Return the [X, Y] coordinate for the center point of the cell that contains the specified text.  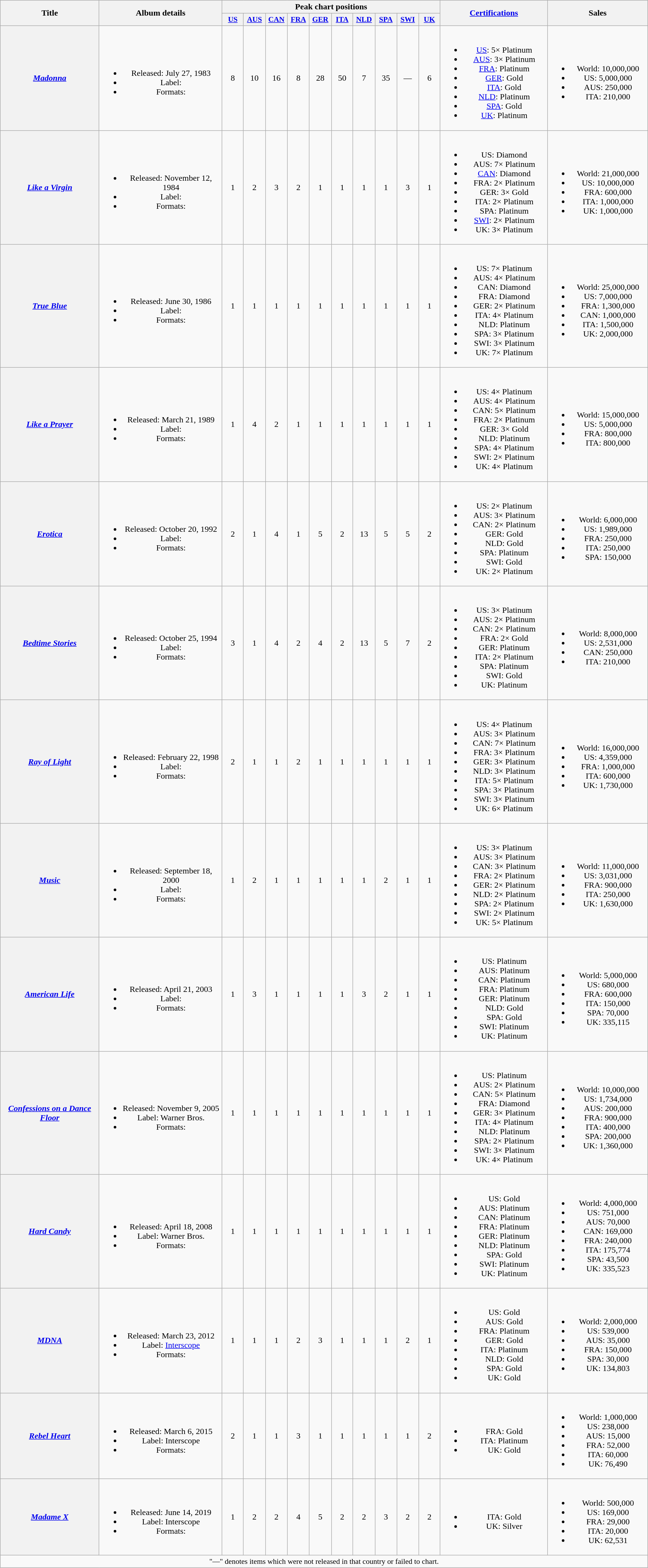
FRA: GoldITA: PlatinumUK: Gold [494, 1436]
World: 8,000,000US: 2,531,000CAN: 250,000ITA: 210,000 [598, 643]
Released: November 9, 2005Label: Warner Bros.Formats: [161, 1113]
Released: September 18, 2000Label: Formats: [161, 880]
FRA [298, 20]
6 [429, 78]
Confessions on a Dance Floor [50, 1113]
ITA: GoldUK: Silver [494, 1517]
Released: March 21, 1989Label: Formats: [161, 424]
28 [321, 78]
US: 4× PlatinumAUS: 4× PlatinumCAN: 5× PlatinumFRA: 2× PlatinumGER: 3× GoldNLD: PlatinumSPA: 4× PlatinumSWI: 2× PlatinumUK: 4× Platinum [494, 424]
US: 3× PlatinumAUS: 3× PlatinumCAN: 3× PlatinumFRA: 2× PlatinumGER: 2× PlatinumNLD: 2× PlatinumSPA: 2× PlatinumSWI: 2× PlatinumUK: 5× Platinum [494, 880]
Sales [598, 13]
True Blue [50, 306]
16 [277, 78]
US: 3× PlatinumAUS: 2× PlatinumCAN: 2× PlatinumFRA: 2× GoldGER: PlatinumITA: 2× PlatinumSPA: PlatinumSWI: GoldUK: Platinum [494, 643]
35 [386, 78]
CAN [277, 20]
Released: April 18, 2008Label: Warner Bros.Formats: [161, 1231]
Released: November 12, 1984Label: Formats: [161, 187]
Released: June 30, 1986Label: Formats: [161, 306]
GER [321, 20]
American Life [50, 994]
World: 4,000,000US: 751,000AUS: 70,000CAN: 169,000FRA: 240,000ITA: 175,774SPA: 43,500UK: 335,523 [598, 1231]
US: 5× PlatinumAUS: 3× PlatinumFRA: PlatinumGER: GoldITA: GoldNLD: PlatinumSPA: GoldUK: Platinum [494, 78]
World: 5,000,000US: 680,000FRA: 600,000ITA: 150,000SPA: 70,000UK: 335,115 [598, 994]
Title [50, 13]
US: PlatinumAUS: 2× PlatinumCAN: 5× PlatinumFRA: DiamondGER: 3× PlatinumITA: 4× PlatinumNLD: PlatinumSPA: 2× PlatinumSWI: 3× PlatinumUK: 4× Platinum [494, 1113]
Album details [161, 13]
World: 11,000,000US: 3,031,000FRA: 900,000ITA: 250,000UK: 1,630,000 [598, 880]
World: 500,000US: 169,000FRA: 29,000ITA: 20,000UK: 62,531 [598, 1517]
World: 6,000,000US: 1,989,000FRA: 250,000ITA: 250,000SPA: 150,000 [598, 534]
US: GoldAUS: GoldFRA: PlatinumGER: GoldITA: PlatinumNLD: GoldSPA: GoldUK: Gold [494, 1341]
Released: March 6, 2015Label: InterscopeFormats: [161, 1436]
— [408, 78]
Released: March 23, 2012Label: InterscopeFormats: [161, 1341]
World: 10,000,000US: 1,734,000AUS: 200,000FRA: 900,000ITA: 400,000SPA: 200,000UK: 1,360,000 [598, 1113]
SWI [408, 20]
Hard Candy [50, 1231]
NLD [364, 20]
ITA [342, 20]
Released: June 14, 2019Label: InterscopeFormats: [161, 1517]
World: 21,000,000US: 10,000,000FRA: 600,000ITA: 1,000,000UK: 1,000,000 [598, 187]
MDNA [50, 1341]
World: 15,000,000US: 5,000,000FRA: 800,000ITA: 800,000 [598, 424]
Ray of Light [50, 762]
US: DiamondAUS: 7× PlatinumCAN: DiamondFRA: 2× PlatinumGER: 3× GoldITA: 2× PlatinumSPA: PlatinumSWI: 2× PlatinumUK: 3× Platinum [494, 187]
Certifications [494, 13]
World: 1,000,000US: 238,000AUS: 15,000FRA: 52,000ITA: 60,000UK: 76,490 [598, 1436]
Bedtime Stories [50, 643]
Released: October 20, 1992Label: Formats: [161, 534]
World: 10,000,000US: 5,000,000AUS: 250,000ITA: 210,000 [598, 78]
US: 7× PlatinumAUS: 4× PlatinumCAN: DiamondFRA: DiamondGER: 2× PlatinumITA: 4× PlatinumNLD: PlatinumSPA: 3× PlatinumSWI: 3× PlatinumUK: 7× Platinum [494, 306]
10 [254, 78]
US [233, 20]
UK [429, 20]
Rebel Heart [50, 1436]
Erotica [50, 534]
US: GoldAUS: PlatinumCAN: PlatinumFRA: PlatinumGER: PlatinumNLD: PlatinumSPA: GoldSWI: PlatinumUK: Platinum [494, 1231]
50 [342, 78]
Released: February 22, 1998Label: Formats: [161, 762]
World: 25,000,000US: 7,000,000FRA: 1,300,000CAN: 1,000,000ITA: 1,500,000UK: 2,000,000 [598, 306]
Madonna [50, 78]
World: 16,000,000US: 4,359,000FRA: 1,000,000ITA: 600,000UK: 1,730,000 [598, 762]
Madame X [50, 1517]
AUS [254, 20]
World: 2,000,000US: 539,000AUS: 35,000FRA: 150,000SPA: 30,000UK: 134,803 [598, 1341]
Released: April 21, 2003Label: Formats: [161, 994]
Released: October 25, 1994Label: Formats: [161, 643]
US: 2× PlatinumAUS: 3× PlatinumCAN: 2× PlatinumGER: GoldNLD: GoldSPA: PlatinumSWI: GoldUK: 2× Platinum [494, 534]
"—" denotes items which were not released in that country or failed to chart. [324, 1561]
Peak chart positions [331, 7]
Released: July 27, 1983Label: Formats: [161, 78]
Like a Virgin [50, 187]
Like a Prayer [50, 424]
Music [50, 880]
US: PlatinumAUS: PlatinumCAN: PlatinumFRA: PlatinumGER: PlatinumNLD: GoldSPA: GoldSWI: PlatinumUK: Platinum [494, 994]
SPA [386, 20]
